From the cell containing the given text, extract its center point as [x, y] coordinate. 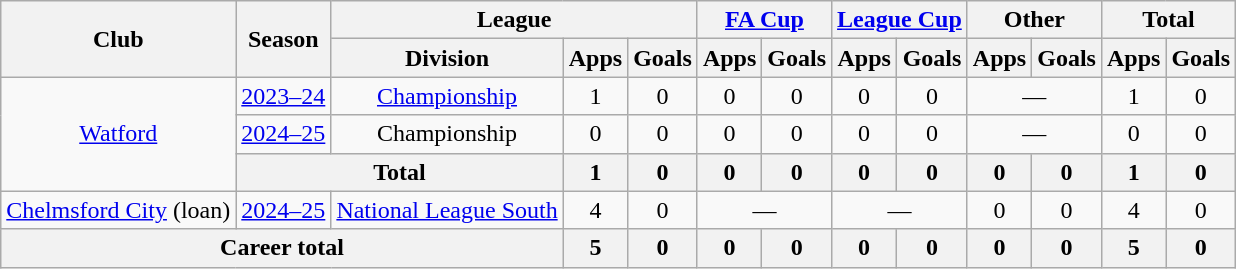
Season [284, 39]
League Cup [900, 20]
Career total [282, 248]
Club [118, 39]
Division [447, 58]
2023–24 [284, 96]
FA Cup [764, 20]
Watford [118, 134]
Chelmsford City (loan) [118, 210]
League [514, 20]
National League South [447, 210]
Other [1034, 20]
